Detect which cell encompasses the target text, then output its (X, Y) center coordinate. 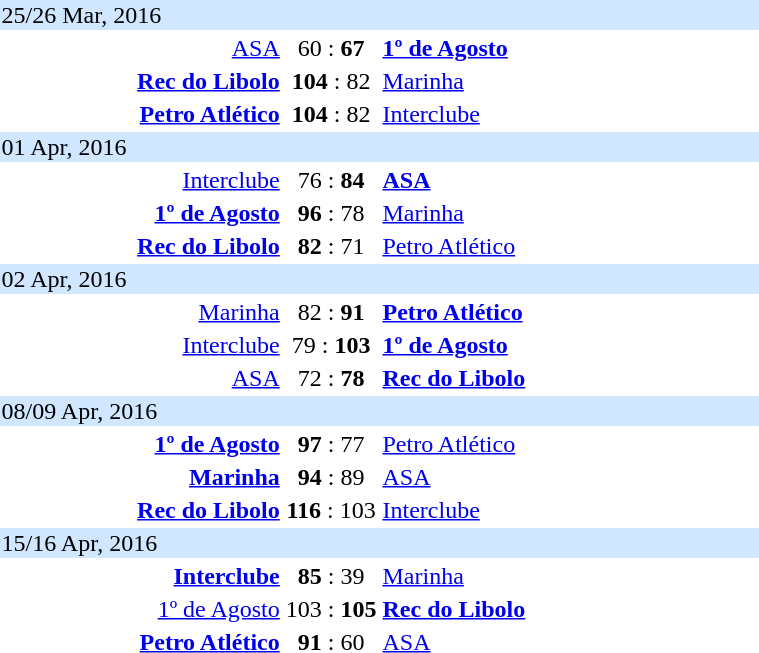
94 : 89 (331, 477)
08/09 Apr, 2016 (380, 411)
01 Apr, 2016 (380, 147)
116 : 103 (331, 510)
103 : 105 (331, 609)
82 : 91 (331, 312)
72 : 78 (331, 378)
25/26 Mar, 2016 (380, 15)
97 : 77 (331, 444)
79 : 103 (331, 345)
85 : 39 (331, 576)
02 Apr, 2016 (380, 279)
96 : 78 (331, 213)
15/16 Apr, 2016 (380, 543)
76 : 84 (331, 180)
82 : 71 (331, 246)
60 : 67 (331, 48)
